For the text-containing cell, return its midpoint in (X, Y) coordinate format. 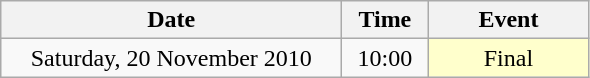
Event (508, 20)
Final (508, 58)
Date (172, 20)
Saturday, 20 November 2010 (172, 58)
Time (385, 20)
10:00 (385, 58)
